Extract the (X, Y) coordinate from the center of the cell holding the provided text.  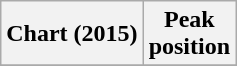
Peakposition (189, 34)
Chart (2015) (72, 34)
